Search for the cell housing the specified text and yield its [X, Y] center coordinate. 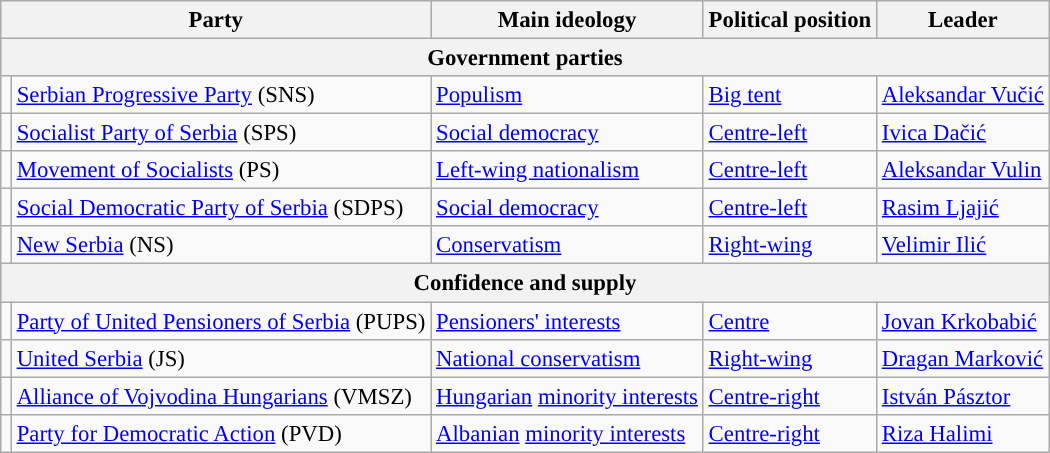
Main ideology [568, 20]
Rasim Ljajić [964, 208]
Socialist Party of Serbia (SPS) [220, 133]
New Serbia (NS) [220, 245]
Alliance of Vojvodina Hungarians (VMSZ) [220, 396]
Conservatism [568, 245]
Riza Halimi [964, 433]
Pensioners' interests [568, 321]
Hungarian minority interests [568, 396]
Movement of Socialists (PS) [220, 170]
Serbian Progressive Party (SNS) [220, 95]
Leader [964, 20]
Social Democratic Party of Serbia (SDPS) [220, 208]
Albanian minority interests [568, 433]
István Pásztor [964, 396]
Big tent [790, 95]
Jovan Krkobabić [964, 321]
Party [216, 20]
Aleksandar Vučić [964, 95]
Aleksandar Vulin [964, 170]
Government parties [525, 58]
Velimir Ilić [964, 245]
Populism [568, 95]
Ivica Dačić [964, 133]
United Serbia (JS) [220, 358]
Dragan Marković [964, 358]
Left-wing nationalism [568, 170]
Party of United Pensioners of Serbia (PUPS) [220, 321]
National conservatism [568, 358]
Political position [790, 20]
Party for Democratic Action (PVD) [220, 433]
Centre [790, 321]
Confidence and supply [525, 283]
